Search for the cell housing the specified text and yield its (X, Y) center coordinate. 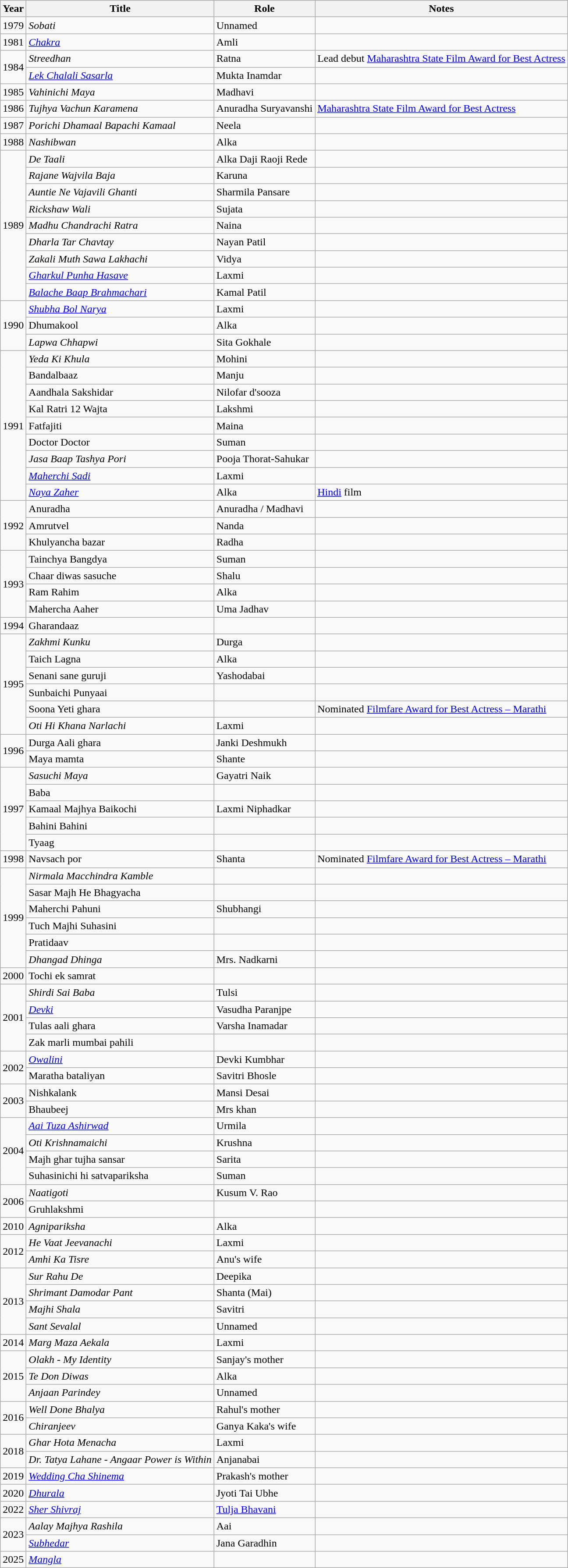
De Taali (120, 159)
Tulas aali ghara (120, 1026)
Maina (264, 425)
Durga Aali ghara (120, 743)
Shirdi Sai Baba (120, 992)
Urmila (264, 1126)
Maherchi Sadi (120, 475)
Ghar Hota Menacha (120, 1443)
Title (120, 9)
Zakali Muth Sawa Lakhachi (120, 259)
Savitri Bhosle (264, 1076)
Jyoti Tai Ubhe (264, 1493)
Naatigoti (120, 1193)
Navsach por (120, 859)
Nashibwan (120, 142)
Lek Chalali Sasarla (120, 75)
Pratidaav (120, 942)
Olakh - My Identity (120, 1359)
Anu's wife (264, 1259)
2022 (13, 1509)
Deepika (264, 1276)
2019 (13, 1476)
Vasudha Paranjpe (264, 1009)
Laxmi Niphadkar (264, 809)
Sarita (264, 1159)
Durga (264, 642)
Mansi Desai (264, 1093)
Tulsi (264, 992)
Gruhlakshmi (120, 1209)
Nilofar d'sooza (264, 392)
Pooja Thorat-Sahukar (264, 459)
Jasa Baap Tashya Pori (120, 459)
Krushna (264, 1143)
2014 (13, 1343)
Zak marli mumbai pahili (120, 1043)
Gharandaaz (120, 626)
Khulyancha bazar (120, 542)
Ram Rahim (120, 592)
2018 (13, 1451)
Madhu Chandrachi Ratra (120, 226)
Devki Kumbhar (264, 1059)
Wedding Cha Shinema (120, 1476)
Tochi ek samrat (120, 976)
Anuradha Suryavanshi (264, 109)
Aalay Majhya Rashila (120, 1526)
Kamaal Majhya Baikochi (120, 809)
1981 (13, 42)
Anjaan Parindey (120, 1393)
2025 (13, 1560)
Balache Baap Brahmachari (120, 292)
Chakra (120, 42)
2023 (13, 1534)
Hindi film (442, 492)
Bhaubeej (120, 1109)
Shanta (264, 859)
Rickshaw Wali (120, 209)
1994 (13, 626)
Bahini Bahini (120, 826)
Mrs. Nadkarni (264, 959)
1998 (13, 859)
Manju (264, 375)
Madhavi (264, 92)
Aandhala Sakshidar (120, 392)
Yeda Ki Khula (120, 359)
Naina (264, 226)
2004 (13, 1151)
Vahinichi Maya (120, 92)
Nirmala Macchindra Kamble (120, 876)
Nanda (264, 526)
Tulja Bhavani (264, 1509)
2002 (13, 1068)
1985 (13, 92)
Anuradha / Madhavi (264, 509)
2015 (13, 1376)
Varsha Inamadar (264, 1026)
Suhasinichi hi satvapariksha (120, 1176)
Tujhya Vachun Karamena (120, 109)
Rajane Wajvila Baja (120, 175)
Chaar diwas sasuche (120, 576)
Tyaag (120, 842)
Sasuchi Maya (120, 776)
1997 (13, 809)
Soona Yeti ghara (120, 709)
Porichi Dhamaal Bapachi Kamaal (120, 125)
Fatfajiti (120, 425)
Majh ghar tujha sansar (120, 1159)
Tuch Majhi Suhasini (120, 926)
1991 (13, 426)
Sujata (264, 209)
Lapwa Chhapwi (120, 342)
Well Done Bhalya (120, 1409)
Subhedar (120, 1543)
Dharla Tar Chavtay (120, 242)
Mahercha Aaher (120, 609)
Amrutvel (120, 526)
Notes (442, 9)
Amhi Ka Tisre (120, 1259)
Mrs khan (264, 1109)
1996 (13, 751)
Dhumakool (120, 326)
Sasar Majh He Bhagyacha (120, 892)
Alka Daji Raoji Rede (264, 159)
Mangla (120, 1560)
Dhangad Dhinga (120, 959)
Taich Lagna (120, 659)
2020 (13, 1493)
Aai (264, 1526)
Sanjay's mother (264, 1359)
1989 (13, 225)
Shante (264, 759)
Nishkalank (120, 1093)
1984 (13, 67)
Vidya (264, 259)
Neela (264, 125)
Karuna (264, 175)
Sher Shivraj (120, 1509)
Majhi Shala (120, 1310)
2000 (13, 976)
Marg Maza Aekala (120, 1343)
1993 (13, 584)
Radha (264, 542)
Yashodabai (264, 676)
Gayatri Naik (264, 776)
2003 (13, 1101)
Dr. Tatya Lahane - Angaar Power is Within (120, 1459)
Jana Garadhin (264, 1543)
Sharmila Pansare (264, 192)
Gharkul Punha Hasave (120, 276)
2016 (13, 1418)
Senani sane guruji (120, 676)
Role (264, 9)
Agnipariksha (120, 1226)
Bandalbaaz (120, 375)
Sita Gokhale (264, 342)
Maharashtra State Film Award for Best Actress (442, 109)
1999 (13, 917)
Devki (120, 1009)
Doctor Doctor (120, 442)
Shrimant Damodar Pant (120, 1293)
Shanta (Mai) (264, 1293)
Tainchya Bangdya (120, 559)
2001 (13, 1017)
2012 (13, 1251)
Dhurala (120, 1493)
Oti Hi Khana Narlachi (120, 726)
2006 (13, 1201)
Prakash's mother (264, 1476)
Maratha bataliyan (120, 1076)
Streedhan (120, 59)
Maherchi Pahuni (120, 909)
Mohini (264, 359)
2010 (13, 1226)
Anjanabai (264, 1459)
He Vaat Jeevanachi (120, 1242)
Chiranjeev (120, 1426)
1986 (13, 109)
Kal Ratri 12 Wajta (120, 409)
Rahul's mother (264, 1409)
Aai Tuza Ashirwad (120, 1126)
Zakhmi Kunku (120, 642)
Lead debut Maharashtra State Film Award for Best Actress (442, 59)
Sant Sevalal (120, 1326)
1988 (13, 142)
Sobati (120, 25)
2013 (13, 1301)
Ratna (264, 59)
Ganya Kaka's wife (264, 1426)
Kamal Patil (264, 292)
1995 (13, 684)
Savitri (264, 1310)
Amli (264, 42)
Mukta Inamdar (264, 75)
Sunbaichi Punyaai (120, 692)
Lakshmi (264, 409)
Shalu (264, 576)
Shubhangi (264, 909)
Te Don Diwas (120, 1376)
Auntie Ne Vajavili Ghanti (120, 192)
Nayan Patil (264, 242)
Oti Krishnamaichi (120, 1143)
Janki Deshmukh (264, 743)
Sur Rahu De (120, 1276)
Naya Zaher (120, 492)
Anuradha (120, 509)
1987 (13, 125)
1992 (13, 526)
1979 (13, 25)
Uma Jadhav (264, 609)
1990 (13, 326)
Owalini (120, 1059)
Maya mamta (120, 759)
Shubha Bol Narya (120, 309)
Year (13, 9)
Kusum V. Rao (264, 1193)
Baba (120, 793)
